Find where the given text appears and provide that cell's center as [x, y] coordinate. 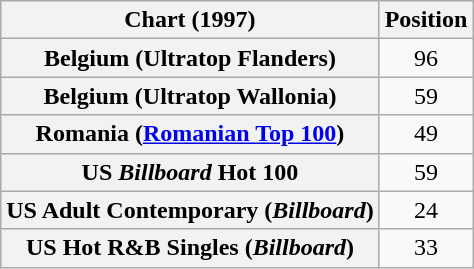
Belgium (Ultratop Wallonia) [190, 96]
US Hot R&B Singles (Billboard) [190, 248]
Chart (1997) [190, 20]
US Billboard Hot 100 [190, 172]
49 [426, 134]
Position [426, 20]
US Adult Contemporary (Billboard) [190, 210]
24 [426, 210]
Romania (Romanian Top 100) [190, 134]
Belgium (Ultratop Flanders) [190, 58]
96 [426, 58]
33 [426, 248]
